Output the (X, Y) coordinate of the center of the cell containing the given text.  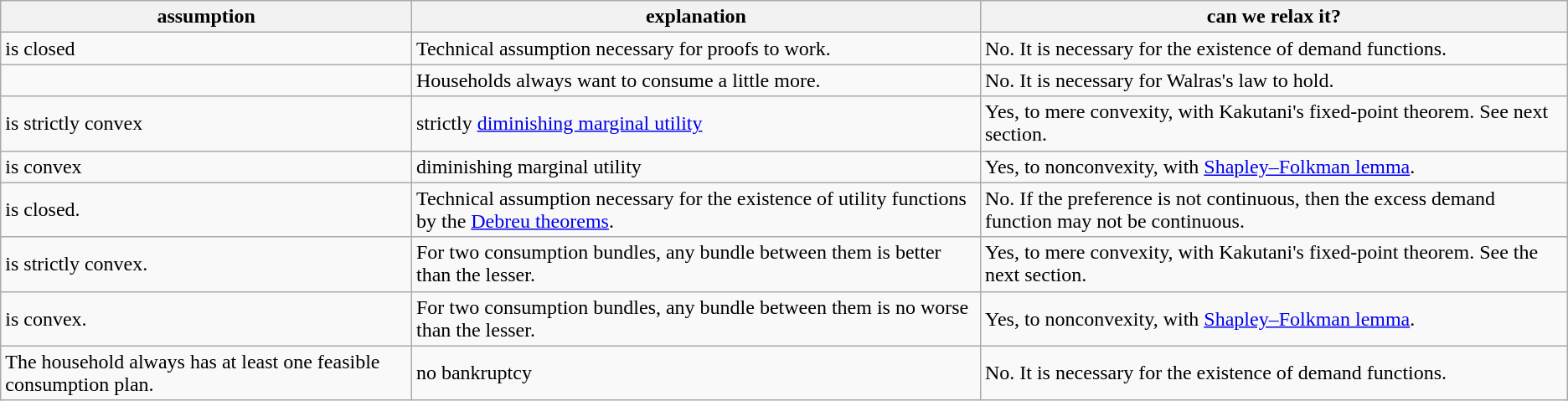
strictly diminishing marginal utility (695, 124)
Technical assumption necessary for the existence of utility functions by the Debreu theorems. (695, 209)
is closed (206, 49)
diminishing marginal utility (695, 167)
Yes, to mere convexity, with Kakutani's fixed-point theorem. See next section. (1273, 124)
For two consumption bundles, any bundle between them is better than the lesser. (695, 265)
Households always want to consume a little more. (695, 80)
is closed. (206, 209)
The household always has at least one feasible consumption plan. (206, 373)
no bankruptcy (695, 373)
explanation (695, 17)
Technical assumption necessary for proofs to work. (695, 49)
can we relax it? (1273, 17)
is convex (206, 167)
No. It is necessary for Walras's law to hold. (1273, 80)
is strictly convex. (206, 265)
Yes, to mere convexity, with Kakutani's fixed-point theorem. See the next section. (1273, 265)
is strictly convex (206, 124)
No. If the preference is not continuous, then the excess demand function may not be continuous. (1273, 209)
For two consumption bundles, any bundle between them is no worse than the lesser. (695, 318)
assumption (206, 17)
is convex. (206, 318)
